For the text-containing cell, return its midpoint in [x, y] coordinate format. 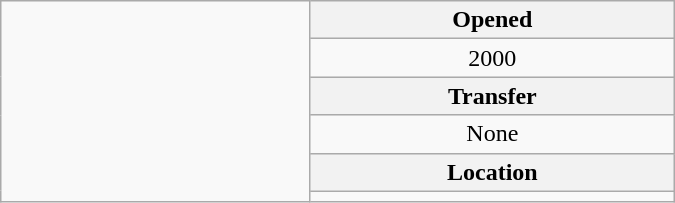
Transfer [492, 96]
2000 [492, 58]
Location [492, 172]
None [492, 134]
Opened [492, 20]
